Detect which cell encompasses the target text, then output its (x, y) center coordinate. 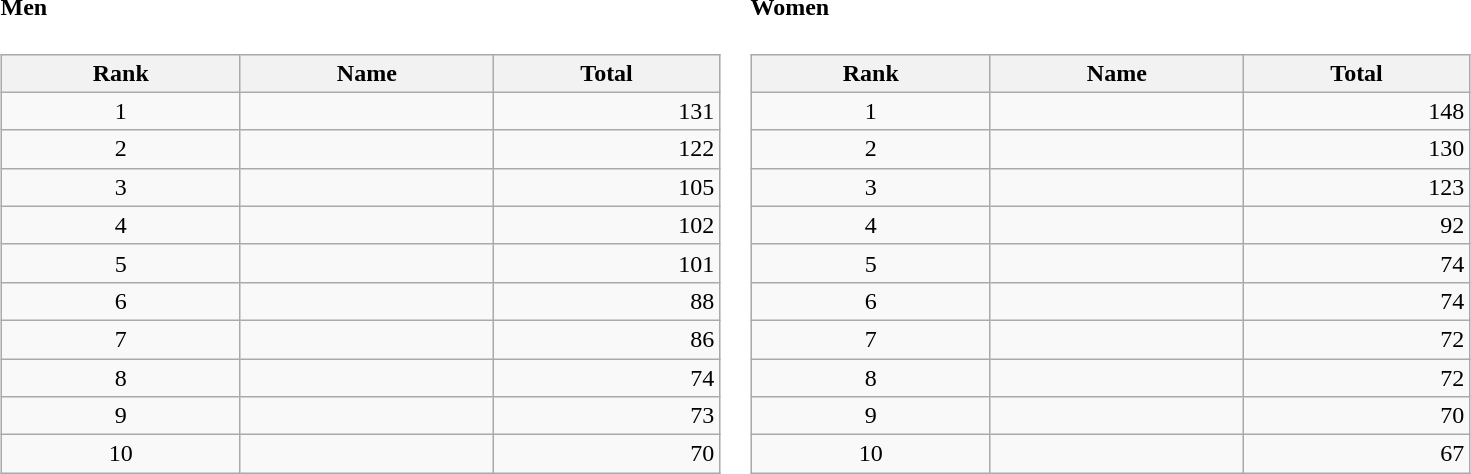
88 (606, 301)
105 (606, 187)
130 (1356, 149)
101 (606, 263)
123 (1356, 187)
148 (1356, 111)
92 (1356, 225)
86 (606, 339)
73 (606, 416)
67 (1356, 454)
131 (606, 111)
102 (606, 225)
122 (606, 149)
